Provide the (X, Y) coordinate of the cell's center where the given text is located.  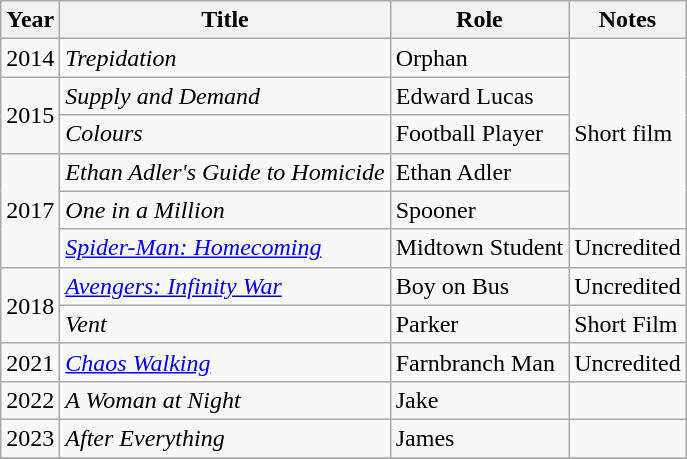
Avengers: Infinity War (225, 286)
2017 (30, 210)
Supply and Demand (225, 96)
2021 (30, 362)
Boy on Bus (479, 286)
Trepidation (225, 58)
Short Film (628, 324)
2015 (30, 115)
Spooner (479, 210)
James (479, 438)
Football Player (479, 134)
One in a Million (225, 210)
After Everything (225, 438)
Vent (225, 324)
Notes (628, 20)
Farnbranch Man (479, 362)
Midtown Student (479, 248)
Ethan Adler's Guide to Homicide (225, 172)
Short film (628, 134)
2018 (30, 305)
Colours (225, 134)
2023 (30, 438)
A Woman at Night (225, 400)
Title (225, 20)
Year (30, 20)
Jake (479, 400)
Ethan Adler (479, 172)
Role (479, 20)
Chaos Walking (225, 362)
2014 (30, 58)
Spider-Man: Homecoming (225, 248)
Parker (479, 324)
Edward Lucas (479, 96)
2022 (30, 400)
Orphan (479, 58)
